Output the (X, Y) coordinate of the center of the cell containing the given text.  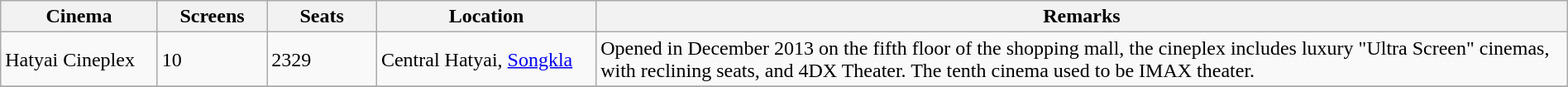
10 (212, 60)
Remarks (1082, 17)
Cinema (79, 17)
2329 (323, 60)
Hatyai Cineplex (79, 60)
Central Hatyai, Songkla (486, 60)
Screens (212, 17)
Seats (323, 17)
Location (486, 17)
